Pinpoint the cell where the given text exists, returning its (X, Y) midpoint coordinate. 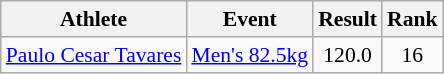
Result (348, 19)
Athlete (94, 19)
Event (250, 19)
Rank (412, 19)
Paulo Cesar Tavares (94, 55)
120.0 (348, 55)
16 (412, 55)
Men's 82.5kg (250, 55)
